Find where the given text appears and provide that cell's center as [x, y] coordinate. 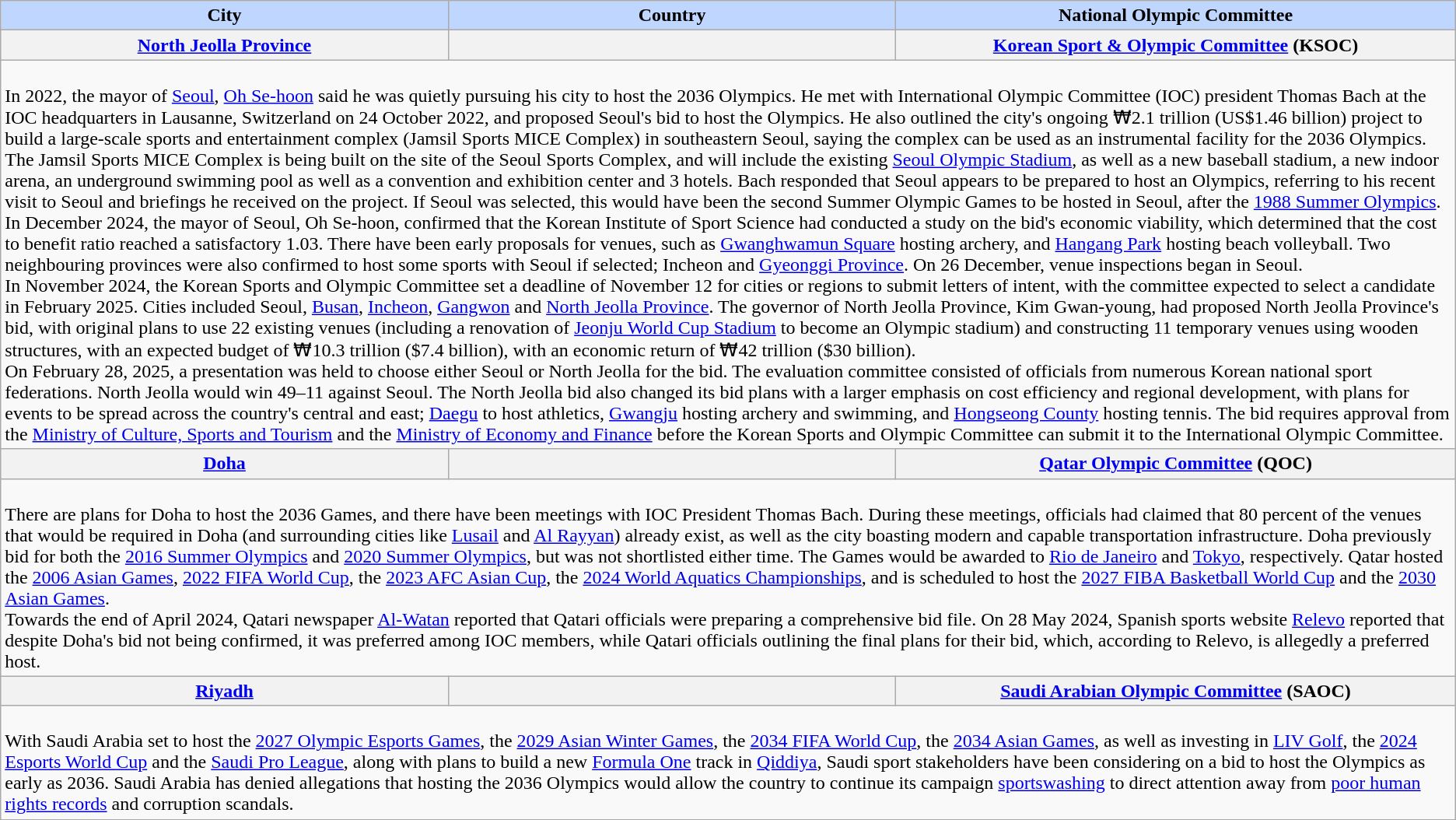
North Jeolla Province [225, 45]
Doha [225, 464]
Korean Sport & Olympic Committee (KSOC) [1176, 45]
National Olympic Committee [1176, 16]
Country [672, 16]
Qatar Olympic Committee (QOC) [1176, 464]
Riyadh [225, 691]
Saudi Arabian Olympic Committee (SAOC) [1176, 691]
City [225, 16]
